Output the (X, Y) coordinate of the center of the cell containing the given text.  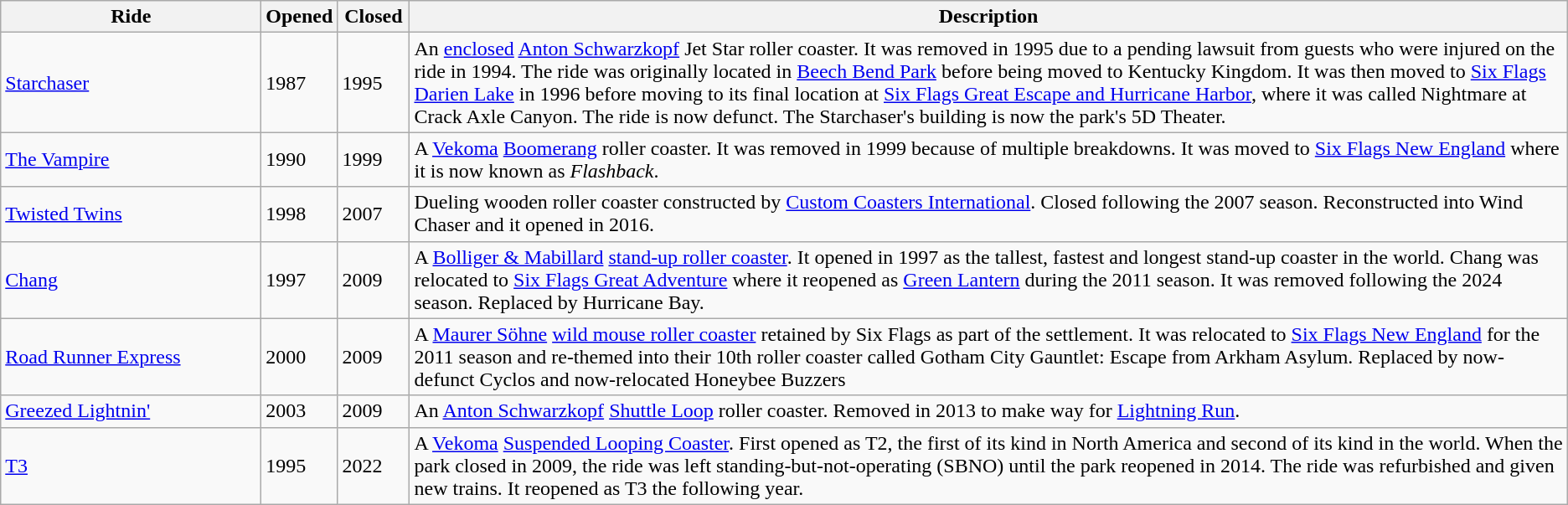
1987 (300, 82)
1990 (300, 159)
1999 (374, 159)
T3 (131, 466)
2022 (374, 466)
Greezed Lightnin' (131, 411)
Closed (374, 17)
1997 (300, 280)
Road Runner Express (131, 357)
2007 (374, 214)
Twisted Twins (131, 214)
Opened (300, 17)
An Anton Schwarzkopf Shuttle Loop roller coaster. Removed in 2013 to make way for Lightning Run. (988, 411)
Description (988, 17)
2003 (300, 411)
Ride (131, 17)
2000 (300, 357)
The Vampire (131, 159)
1998 (300, 214)
Starchaser (131, 82)
Chang (131, 280)
